Locate the cell with the specified text and output its [X, Y] center coordinate. 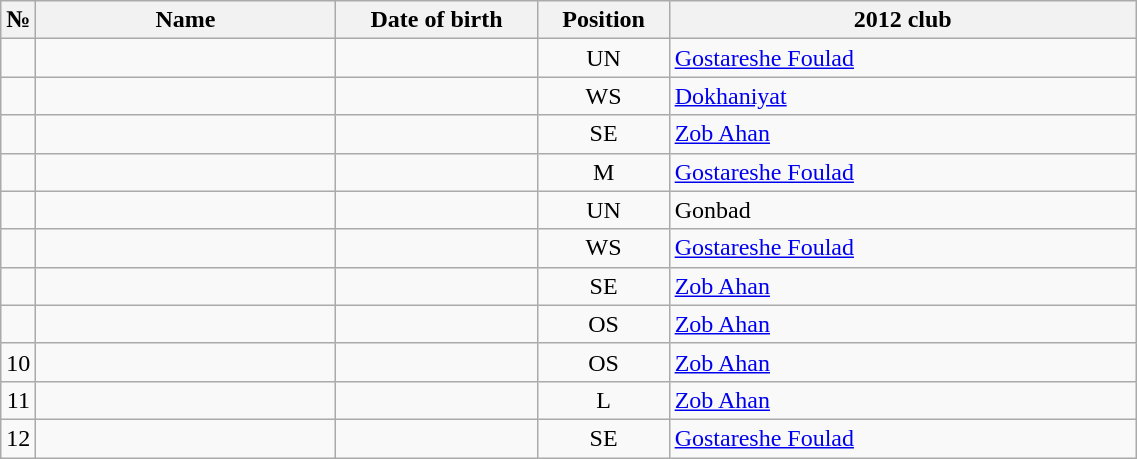
2012 club [902, 20]
Name [186, 20]
10 [18, 362]
11 [18, 400]
M [604, 172]
Gonbad [902, 210]
№ [18, 20]
Dokhaniyat [902, 96]
Position [604, 20]
L [604, 400]
12 [18, 438]
Date of birth [436, 20]
